Output the [X, Y] coordinate of the center of the cell containing the given text.  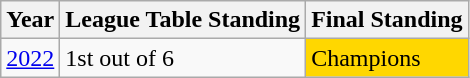
Year [30, 20]
League Table Standing [183, 20]
Champions [387, 58]
1st out of 6 [183, 58]
2022 [30, 58]
Final Standing [387, 20]
